From the cell containing the given text, extract its center point as [x, y] coordinate. 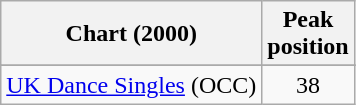
Chart (2000) [132, 34]
38 [308, 85]
UK Dance Singles (OCC) [132, 85]
Peakposition [308, 34]
